Find where the given text appears and provide that cell's center as [X, Y] coordinate. 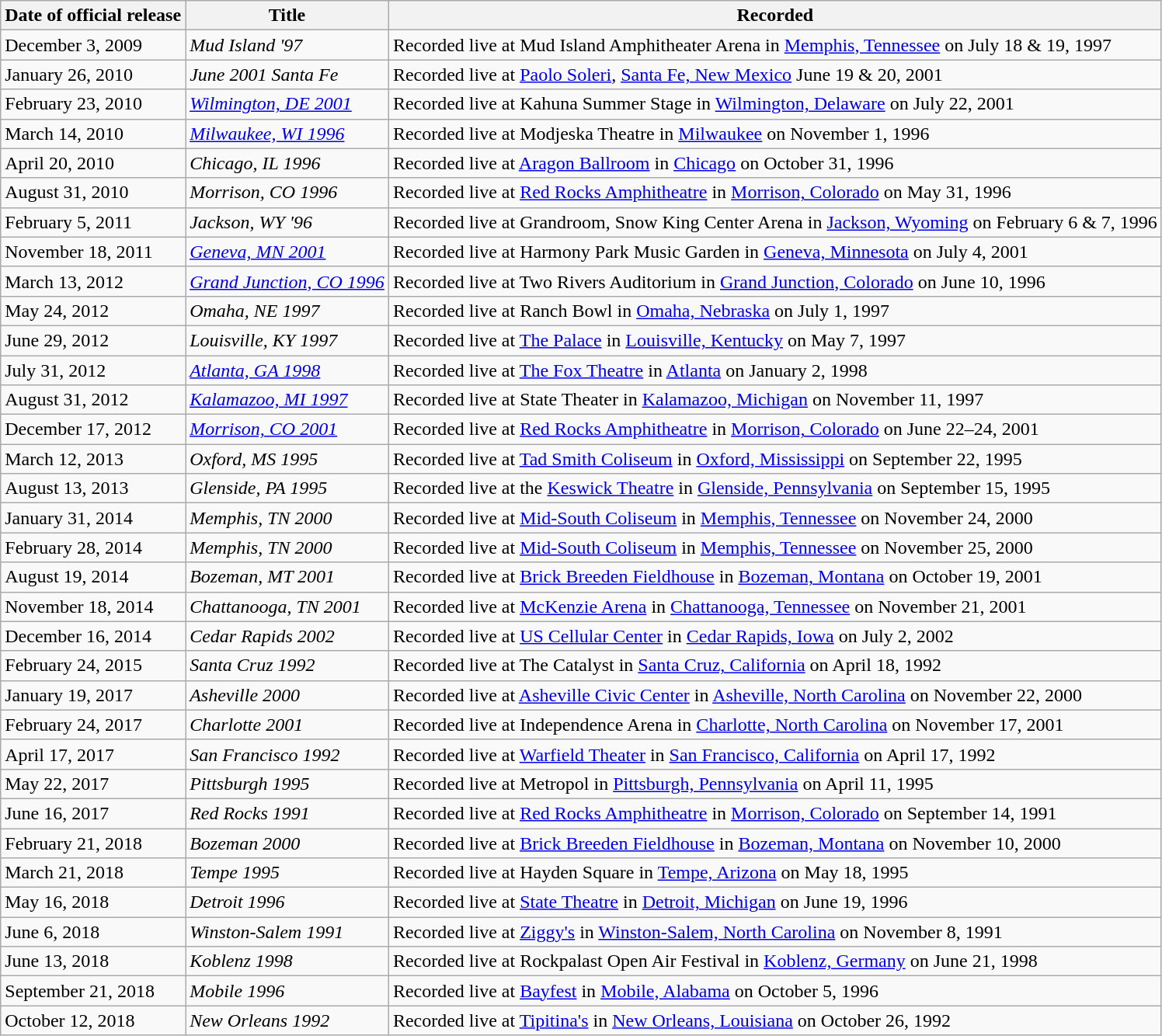
Recorded live at Ranch Bowl in Omaha, Nebraska on July 1, 1997 [775, 311]
Recorded live at US Cellular Center in Cedar Rapids, Iowa on July 2, 2002 [775, 636]
Recorded live at Paolo Soleri, Santa Fe, New Mexico June 19 & 20, 2001 [775, 75]
Recorded live at Harmony Park Music Garden in Geneva, Minnesota on July 4, 2001 [775, 252]
Chicago, IL 1996 [287, 163]
Recorded live at McKenzie Arena in Chattanooga, Tennessee on November 21, 2001 [775, 607]
Recorded live at the Keswick Theatre in Glenside, Pennsylvania on September 15, 1995 [775, 488]
Recorded live at Kahuna Summer Stage in Wilmington, Delaware on July 22, 2001 [775, 104]
San Francisco 1992 [287, 754]
September 21, 2018 [93, 991]
May 24, 2012 [93, 311]
Recorded live at The Fox Theatre in Atlanta on January 2, 1998 [775, 370]
Recorded live at Grandroom, Snow King Center Arena in Jackson, Wyoming on February 6 & 7, 1996 [775, 222]
Recorded live at Red Rocks Amphitheatre in Morrison, Colorado on September 14, 1991 [775, 813]
May 22, 2017 [93, 784]
February 5, 2011 [93, 222]
Recorded live at State Theater in Kalamazoo, Michigan on November 11, 1997 [775, 400]
July 31, 2012 [93, 370]
June 6, 2018 [93, 932]
December 3, 2009 [93, 45]
August 13, 2013 [93, 488]
March 12, 2013 [93, 459]
Recorded live at Ziggy's in Winston-Salem, North Carolina on November 8, 1991 [775, 932]
Grand Junction, CO 1996 [287, 281]
Morrison, CO 2001 [287, 429]
March 21, 2018 [93, 873]
Atlanta, GA 1998 [287, 370]
Milwaukee, WI 1996 [287, 134]
Recorded live at Red Rocks Amphitheatre in Morrison, Colorado on June 22–24, 2001 [775, 429]
Recorded live at Aragon Ballroom in Chicago on October 31, 1996 [775, 163]
Recorded [775, 16]
Morrison, CO 1996 [287, 193]
April 20, 2010 [93, 163]
Recorded live at Tipitina's in New Orleans, Louisiana on October 26, 1992 [775, 1020]
Glenside, PA 1995 [287, 488]
Louisville, KY 1997 [287, 340]
Chattanooga, TN 2001 [287, 607]
March 13, 2012 [93, 281]
December 17, 2012 [93, 429]
May 16, 2018 [93, 902]
Detroit 1996 [287, 902]
Date of official release [93, 16]
Recorded live at Bayfest in Mobile, Alabama on October 5, 1996 [775, 991]
Recorded live at State Theatre in Detroit, Michigan on June 19, 1996 [775, 902]
Omaha, NE 1997 [287, 311]
Asheville 2000 [287, 695]
November 18, 2011 [93, 252]
Santa Cruz 1992 [287, 666]
Recorded live at Rockpalast Open Air Festival in Koblenz, Germany on June 21, 1998 [775, 961]
Jackson, WY '96 [287, 222]
Charlotte 2001 [287, 725]
Kalamazoo, MI 1997 [287, 400]
October 12, 2018 [93, 1020]
Geneva, MN 2001 [287, 252]
June 13, 2018 [93, 961]
Recorded live at Tad Smith Coliseum in Oxford, Mississippi on September 22, 1995 [775, 459]
March 14, 2010 [93, 134]
Recorded live at Independence Arena in Charlotte, North Carolina on November 17, 2001 [775, 725]
Recorded live at Brick Breeden Fieldhouse in Bozeman, Montana on November 10, 2000 [775, 843]
February 23, 2010 [93, 104]
February 24, 2017 [93, 725]
Wilmington, DE 2001 [287, 104]
Recorded live at Two Rivers Auditorium in Grand Junction, Colorado on June 10, 1996 [775, 281]
Cedar Rapids 2002 [287, 636]
June 2001 Santa Fe [287, 75]
Red Rocks 1991 [287, 813]
Recorded live at The Palace in Louisville, Kentucky on May 7, 1997 [775, 340]
February 28, 2014 [93, 548]
Recorded live at Red Rocks Amphitheatre in Morrison, Colorado on May 31, 1996 [775, 193]
April 17, 2017 [93, 754]
January 19, 2017 [93, 695]
Oxford, MS 1995 [287, 459]
New Orleans 1992 [287, 1020]
August 31, 2012 [93, 400]
Recorded live at Modjeska Theatre in Milwaukee on November 1, 1996 [775, 134]
Recorded live at Mid-South Coliseum in Memphis, Tennessee on November 24, 2000 [775, 518]
Mud Island '97 [287, 45]
Recorded live at Hayden Square in Tempe, Arizona on May 18, 1995 [775, 873]
Recorded live at Mid-South Coliseum in Memphis, Tennessee on November 25, 2000 [775, 548]
Recorded live at Brick Breeden Fieldhouse in Bozeman, Montana on October 19, 2001 [775, 577]
Title [287, 16]
February 21, 2018 [93, 843]
Recorded live at The Catalyst in Santa Cruz, California on April 18, 1992 [775, 666]
Recorded live at Metropol in Pittsburgh, Pennsylvania on April 11, 1995 [775, 784]
November 18, 2014 [93, 607]
Recorded live at Mud Island Amphitheater Arena in Memphis, Tennessee on July 18 & 19, 1997 [775, 45]
Bozeman, MT 2001 [287, 577]
Bozeman 2000 [287, 843]
Pittsburgh 1995 [287, 784]
Tempe 1995 [287, 873]
Koblenz 1998 [287, 961]
January 26, 2010 [93, 75]
June 16, 2017 [93, 813]
Recorded live at Asheville Civic Center in Asheville, North Carolina on November 22, 2000 [775, 695]
January 31, 2014 [93, 518]
August 19, 2014 [93, 577]
February 24, 2015 [93, 666]
December 16, 2014 [93, 636]
Recorded live at Warfield Theater in San Francisco, California on April 17, 1992 [775, 754]
June 29, 2012 [93, 340]
August 31, 2010 [93, 193]
Winston-Salem 1991 [287, 932]
Mobile 1996 [287, 991]
